Provide the (X, Y) coordinate of the cell's center where the given text is located.  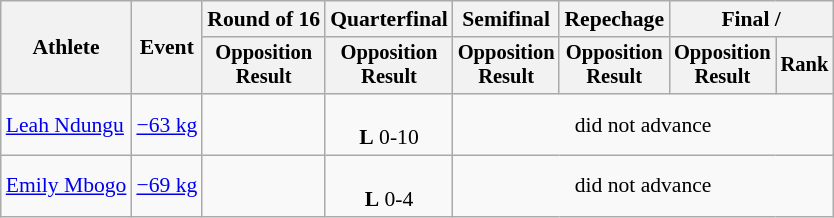
Athlete (66, 48)
Repechage (614, 19)
L 0-10 (389, 124)
Semifinal (506, 19)
Rank (805, 66)
L 0-4 (389, 186)
Emily Mbogo (66, 186)
Event (166, 48)
Leah Ndungu (66, 124)
−63 kg (166, 124)
Final / (751, 19)
−69 kg (166, 186)
Round of 16 (264, 19)
Quarterfinal (389, 19)
